Extract the [x, y] coordinate from the center of the cell holding the provided text.  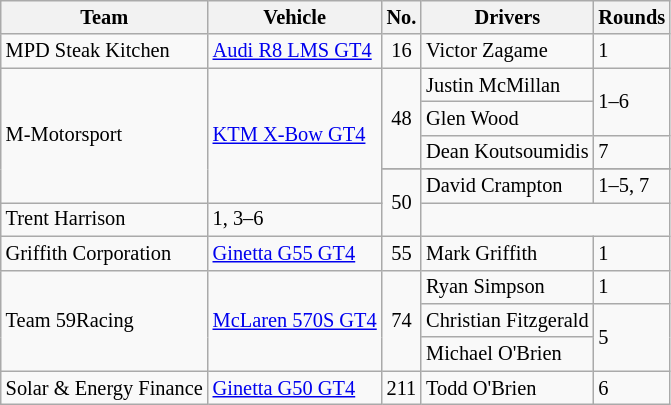
50 [402, 202]
1, 3–6 [295, 219]
16 [402, 51]
6 [632, 388]
Ryan Simpson [507, 287]
Drivers [507, 17]
1–5, 7 [632, 186]
David Crampton [507, 186]
Team [104, 17]
McLaren 570S GT4 [295, 320]
Dean Koutsoumidis [507, 152]
Victor Zagame [507, 51]
Trent Harrison [104, 219]
Ginetta G55 GT4 [295, 253]
Griffith Corporation [104, 253]
MPD Steak Kitchen [104, 51]
Solar & Energy Finance [104, 388]
48 [402, 118]
Vehicle [295, 17]
Michael O'Brien [507, 354]
Ginetta G50 GT4 [295, 388]
55 [402, 253]
KTM X-Bow GT4 [295, 136]
M-Motorsport [104, 136]
Audi R8 LMS GT4 [295, 51]
Todd O'Brien [507, 388]
211 [402, 388]
7 [632, 152]
Mark Griffith [507, 253]
Justin McMillan [507, 85]
5 [632, 336]
1–6 [632, 102]
No. [402, 17]
Glen Wood [507, 118]
Rounds [632, 17]
Christian Fitzgerald [507, 320]
74 [402, 320]
Team 59Racing [104, 320]
